Identify which cell holds the provided text, then report its (X, Y) central coordinate. 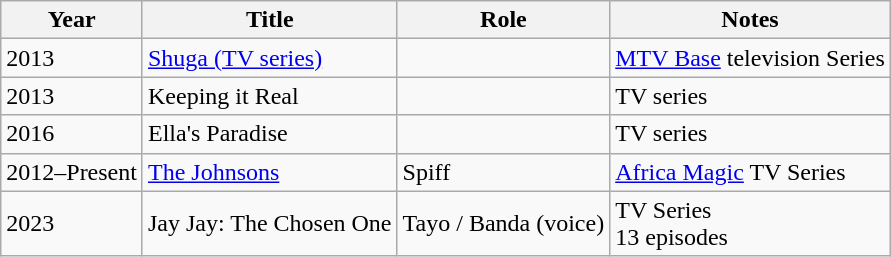
TV Series13 episodes (750, 224)
Role (504, 20)
Title (270, 20)
Shuga (TV series) (270, 58)
Keeping it Real (270, 96)
MTV Base television Series (750, 58)
2012–Present (72, 172)
2016 (72, 134)
Tayo / Banda (voice) (504, 224)
Africa Magic TV Series (750, 172)
Ella's Paradise (270, 134)
The Johnsons (270, 172)
Jay Jay: The Chosen One (270, 224)
2023 (72, 224)
Notes (750, 20)
Spiff (504, 172)
Year (72, 20)
